Capture the cell that displays the provided text and extract its (x, y) central coordinate. 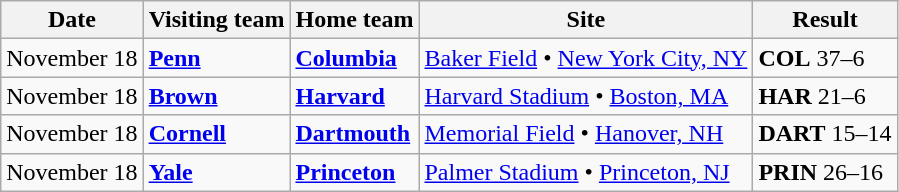
Yale (216, 172)
Memorial Field • Hanover, NH (586, 134)
Brown (216, 96)
Result (825, 20)
Palmer Stadium • Princeton, NJ (586, 172)
Visiting team (216, 20)
Penn (216, 58)
DART 15–14 (825, 134)
Columbia (354, 58)
Baker Field • New York City, NY (586, 58)
Princeton (354, 172)
Site (586, 20)
Harvard Stadium • Boston, MA (586, 96)
HAR 21–6 (825, 96)
Harvard (354, 96)
PRIN 26–16 (825, 172)
COL 37–6 (825, 58)
Cornell (216, 134)
Dartmouth (354, 134)
Date (72, 20)
Home team (354, 20)
